For the text-containing cell, return its midpoint in (X, Y) coordinate format. 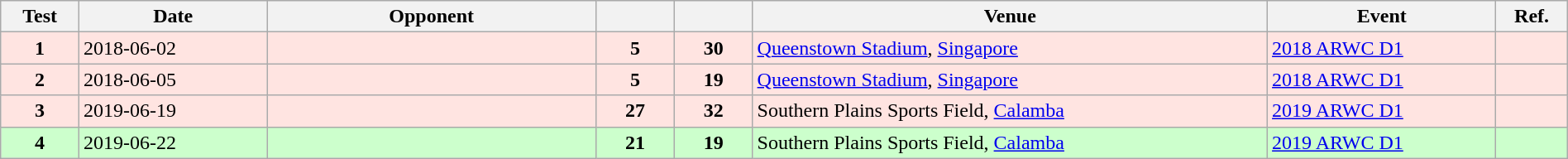
Event (1382, 17)
Venue (1011, 17)
3 (40, 111)
2018-06-05 (172, 79)
21 (635, 142)
Ref. (1532, 17)
Test (40, 17)
27 (635, 111)
Date (172, 17)
2 (40, 79)
1 (40, 48)
30 (713, 48)
32 (713, 111)
2018-06-02 (172, 48)
4 (40, 142)
2019-06-22 (172, 142)
Opponent (432, 17)
2019-06-19 (172, 111)
